Capture the cell that displays the provided text and extract its (X, Y) central coordinate. 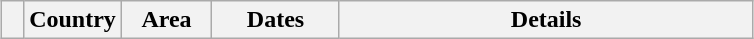
Country (73, 20)
Dates (276, 20)
Area (166, 20)
Details (546, 20)
